For the text-containing cell, return its midpoint in (x, y) coordinate format. 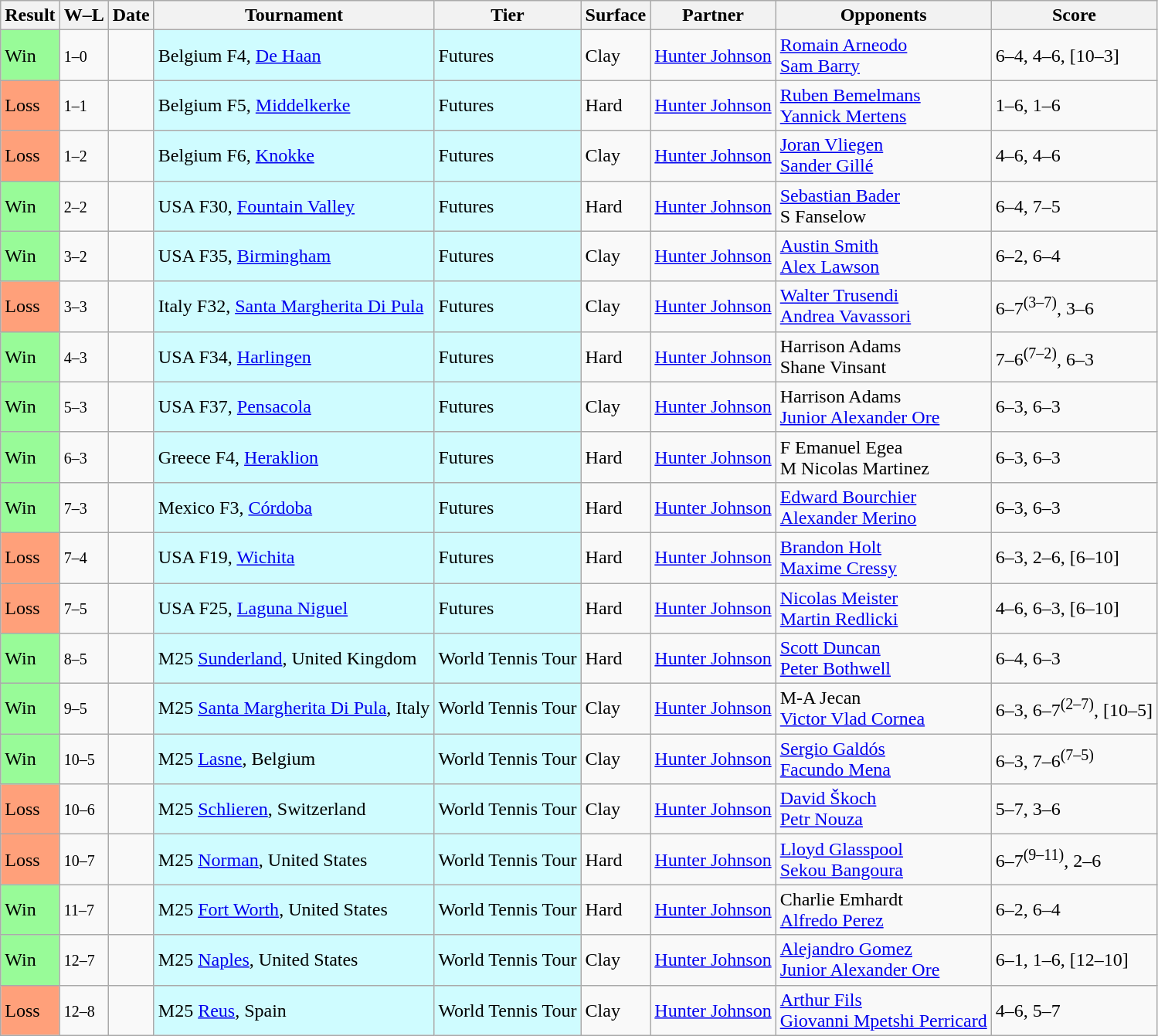
11–7 (83, 910)
7–5 (83, 607)
4–3 (83, 357)
10–6 (83, 810)
USA F19, Wichita (294, 558)
Harrison Adams Shane Vinsant (884, 357)
12–8 (83, 1011)
6–3, 6–7(2–7), [10–5] (1074, 709)
5–3 (83, 406)
4–6, 6–3, [6–10] (1074, 607)
6–3 (83, 457)
Tournament (294, 15)
8–5 (83, 658)
M25 Santa Margherita Di Pula, Italy (294, 709)
M25 Sunderland, United Kingdom (294, 658)
Lloyd Glasspool Sekou Bangoura (884, 859)
6–3, 2–6, [6–10] (1074, 558)
Result (30, 15)
Tier (508, 15)
Belgium F4, De Haan (294, 56)
1–1 (83, 105)
Charlie Emhardt Alfredo Perez (884, 910)
Brandon Holt Maxime Cressy (884, 558)
6–1, 1–6, [12–10] (1074, 960)
Sergio Galdós Facundo Mena (884, 759)
David Škoch Petr Nouza (884, 810)
Opponents (884, 15)
W–L (83, 15)
6–4, 7–5 (1074, 206)
USA F25, Laguna Niguel (294, 607)
7–3 (83, 507)
3–3 (83, 306)
Edward Bourchier Alexander Merino (884, 507)
Nicolas Meister Martin Redlicki (884, 607)
6–7(9–11), 2–6 (1074, 859)
Italy F32, Santa Margherita Di Pula (294, 306)
Mexico F3, Córdoba (294, 507)
6–3, 7–6(7–5) (1074, 759)
4–6, 4–6 (1074, 156)
12–7 (83, 960)
5–7, 3–6 (1074, 810)
Score (1074, 15)
Alejandro Gomez Junior Alexander Ore (884, 960)
7–6(7–2), 6–3 (1074, 357)
7–4 (83, 558)
Belgium F6, Knokke (294, 156)
M25 Lasne, Belgium (294, 759)
M25 Schlieren, Switzerland (294, 810)
Arthur Fils Giovanni Mpetshi Perricard (884, 1011)
M25 Naples, United States (294, 960)
USA F35, Birmingham (294, 256)
Sebastian Bader S Fanselow (884, 206)
M25 Fort Worth, United States (294, 910)
6–4, 6–3 (1074, 658)
Romain Arneodo Sam Barry (884, 56)
Austin Smith Alex Lawson (884, 256)
Surface (616, 15)
M25 Reus, Spain (294, 1011)
Date (131, 15)
10–7 (83, 859)
1–0 (83, 56)
10–5 (83, 759)
Joran Vliegen Sander Gillé (884, 156)
USA F37, Pensacola (294, 406)
Belgium F5, Middelkerke (294, 105)
Greece F4, Heraklion (294, 457)
USA F34, Harlingen (294, 357)
M-A Jecan Victor Vlad Cornea (884, 709)
2–2 (83, 206)
Walter Trusendi Andrea Vavassori (884, 306)
6–7(3–7), 3–6 (1074, 306)
F Emanuel Egea M Nicolas Martinez (884, 457)
Scott Duncan Peter Bothwell (884, 658)
1–2 (83, 156)
9–5 (83, 709)
1–6, 1–6 (1074, 105)
4–6, 5–7 (1074, 1011)
Ruben Bemelmans Yannick Mertens (884, 105)
6–4, 4–6, [10–3] (1074, 56)
3–2 (83, 256)
M25 Norman, United States (294, 859)
USA F30, Fountain Valley (294, 206)
Partner (713, 15)
Harrison Adams Junior Alexander Ore (884, 406)
